Determine the [x, y] coordinate at the center of the cell enclosing the given text.  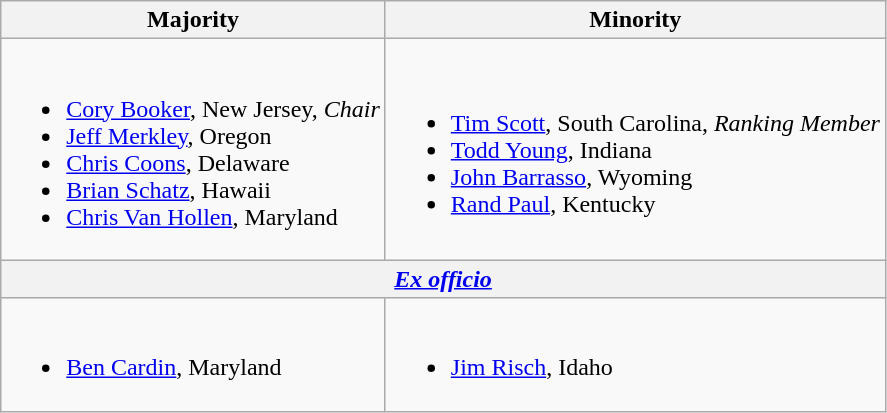
Ex officio [444, 279]
Jim Risch, Idaho [635, 354]
Cory Booker, New Jersey, ChairJeff Merkley, OregonChris Coons, DelawareBrian Schatz, HawaiiChris Van Hollen, Maryland [194, 150]
Tim Scott, South Carolina, Ranking MemberTodd Young, IndianaJohn Barrasso, WyomingRand Paul, Kentucky [635, 150]
Ben Cardin, Maryland [194, 354]
Minority [635, 20]
Majority [194, 20]
